Output the [X, Y] coordinate of the center of the cell containing the given text.  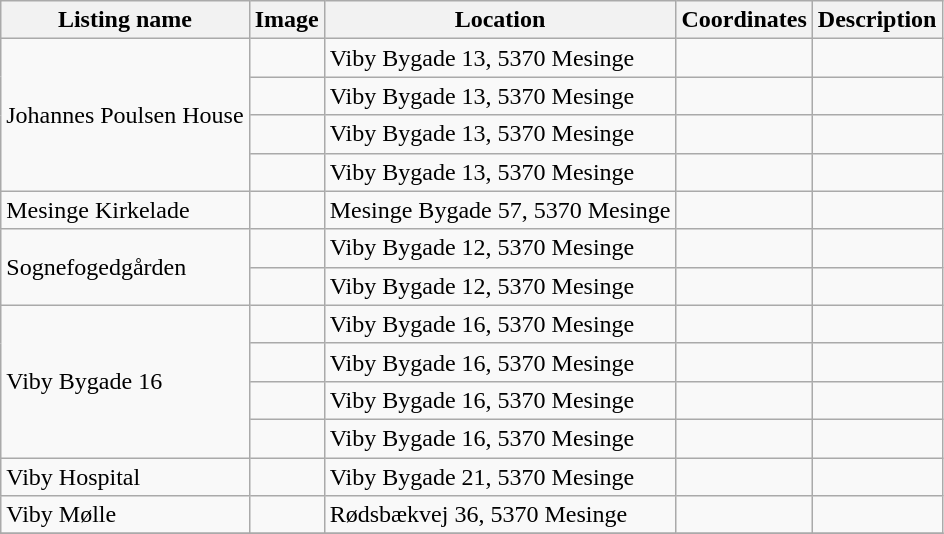
Viby Mølle [125, 515]
Mesinge Kirkelade [125, 210]
Listing name [125, 20]
Viby Hospital [125, 477]
Sognefogedgården [125, 267]
Coordinates [744, 20]
Description [877, 20]
Rødsbækvej 36, 5370 Mesinge [500, 515]
Image [286, 20]
Viby Bygade 21, 5370 Mesinge [500, 477]
Viby Bygade 16 [125, 381]
Location [500, 20]
Johannes Poulsen House [125, 115]
Mesinge Bygade 57, 5370 Mesinge [500, 210]
